Search for the cell housing the specified text and yield its [x, y] center coordinate. 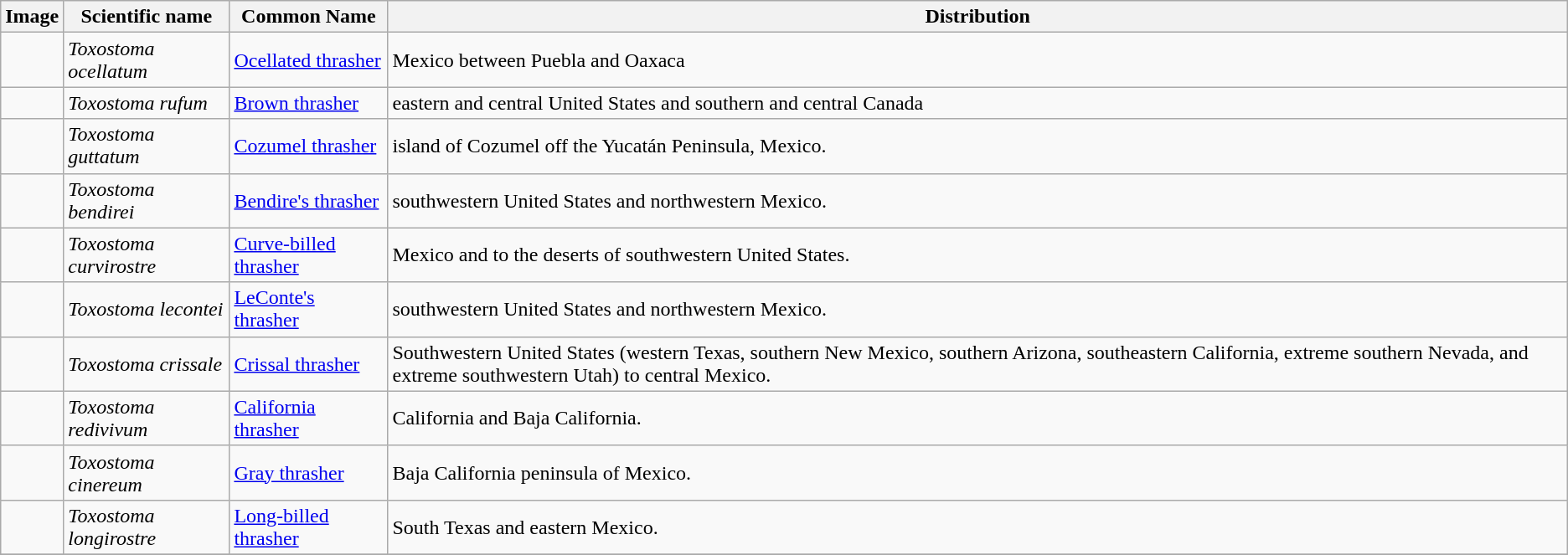
Toxostoma rufum [147, 103]
Toxostoma crissale [147, 363]
Crissal thrasher [308, 363]
island of Cozumel off the Yucatán Peninsula, Mexico. [977, 146]
Toxostoma ocellatum [147, 60]
Curve-billed thrasher [308, 254]
Scientific name [147, 17]
Toxostoma redivivum [147, 419]
California and Baja California. [977, 419]
Distribution [977, 17]
Gray thrasher [308, 472]
Image [32, 17]
California thrasher [308, 419]
South Texas and eastern Mexico. [977, 527]
Long-billed thrasher [308, 527]
Mexico between Puebla and Oaxaca [977, 60]
LeConte's thrasher [308, 310]
Common Name [308, 17]
Toxostoma lecontei [147, 310]
Toxostoma guttatum [147, 146]
Ocellated thrasher [308, 60]
Toxostoma bendirei [147, 201]
eastern and central United States and southern and central Canada [977, 103]
Toxostoma curvirostre [147, 254]
Toxostoma cinereum [147, 472]
Bendire's thrasher [308, 201]
Cozumel thrasher [308, 146]
Brown thrasher [308, 103]
Toxostoma longirostre [147, 527]
Baja California peninsula of Mexico. [977, 472]
Mexico and to the deserts of southwestern United States. [977, 254]
